Extract the (x, y) coordinate from the center of the cell holding the provided text.  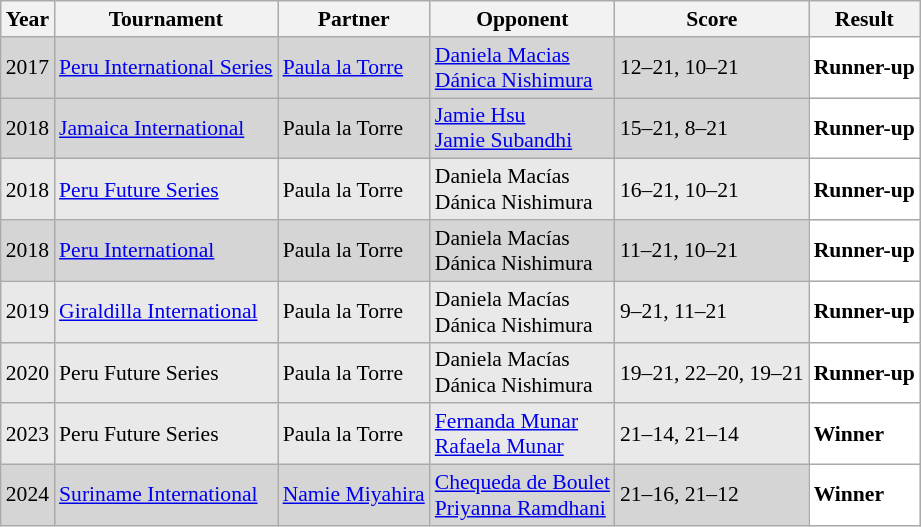
16–21, 10–21 (712, 190)
19–21, 22–20, 19–21 (712, 372)
Opponent (522, 19)
11–21, 10–21 (712, 250)
Tournament (166, 19)
2017 (28, 68)
Peru International Series (166, 68)
2024 (28, 496)
2023 (28, 434)
12–21, 10–21 (712, 68)
21–16, 21–12 (712, 496)
Jamie Hsu Jamie Subandhi (522, 128)
15–21, 8–21 (712, 128)
Jamaica International (166, 128)
Daniela Macias Dánica Nishimura (522, 68)
Year (28, 19)
Peru International (166, 250)
Partner (354, 19)
21–14, 21–14 (712, 434)
2019 (28, 312)
Namie Miyahira (354, 496)
Score (712, 19)
Giraldilla International (166, 312)
2020 (28, 372)
Chequeda de Boulet Priyanna Ramdhani (522, 496)
Suriname International (166, 496)
Result (864, 19)
Fernanda Munar Rafaela Munar (522, 434)
9–21, 11–21 (712, 312)
